Search for the cell housing the specified text and yield its [X, Y] center coordinate. 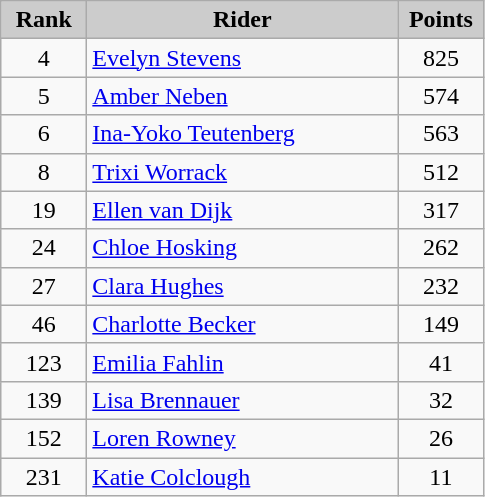
512 [441, 172]
8 [44, 172]
26 [441, 438]
Loren Rowney [242, 438]
Lisa Brennauer [242, 400]
Ellen van Dijk [242, 210]
Points [441, 20]
32 [441, 400]
825 [441, 58]
152 [44, 438]
149 [441, 324]
231 [44, 477]
41 [441, 362]
139 [44, 400]
4 [44, 58]
317 [441, 210]
Amber Neben [242, 96]
11 [441, 477]
Chloe Hosking [242, 248]
Rank [44, 20]
123 [44, 362]
Clara Hughes [242, 286]
574 [441, 96]
5 [44, 96]
Emilia Fahlin [242, 362]
Ina-Yoko Teutenberg [242, 134]
Evelyn Stevens [242, 58]
232 [441, 286]
24 [44, 248]
262 [441, 248]
19 [44, 210]
46 [44, 324]
27 [44, 286]
Trixi Worrack [242, 172]
563 [441, 134]
6 [44, 134]
Charlotte Becker [242, 324]
Katie Colclough [242, 477]
Rider [242, 20]
